Search for the cell housing the specified text and yield its (X, Y) center coordinate. 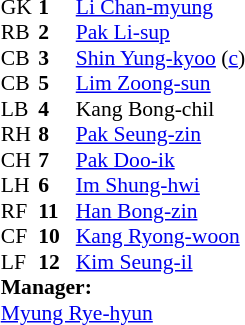
5 (57, 83)
LH (20, 185)
3 (57, 58)
CH (20, 160)
11 (57, 211)
RF (20, 211)
LF (20, 262)
RH (20, 135)
CF (20, 237)
Manager: (123, 287)
12 (57, 262)
6 (57, 185)
4 (57, 109)
2 (57, 33)
RB (20, 33)
7 (57, 160)
10 (57, 237)
8 (57, 135)
LB (20, 109)
